Determine the (x, y) coordinate at the center of the cell enclosing the given text.  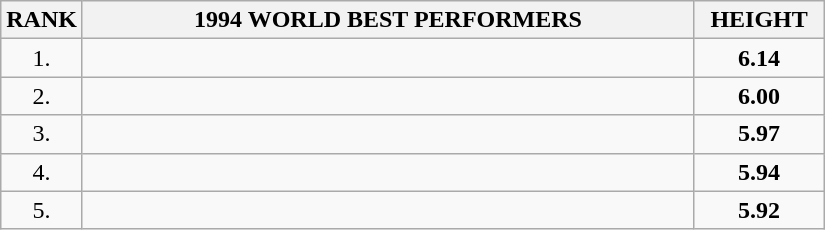
6.00 (760, 96)
5.94 (760, 172)
3. (42, 134)
6.14 (760, 58)
4. (42, 172)
5.92 (760, 210)
1. (42, 58)
1994 WORLD BEST PERFORMERS (388, 20)
5. (42, 210)
HEIGHT (760, 20)
2. (42, 96)
RANK (42, 20)
5.97 (760, 134)
